Find where the given text appears and provide that cell's center as (x, y) coordinate. 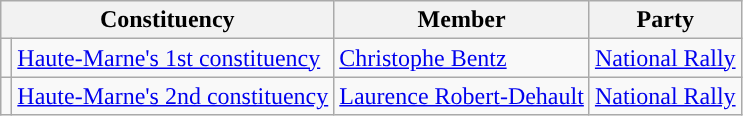
Laurence Robert-Dehault (462, 96)
Constituency (168, 20)
Haute-Marne's 2nd constituency (173, 96)
Christophe Bentz (462, 58)
Member (462, 20)
Party (665, 20)
Haute-Marne's 1st constituency (173, 58)
